Detect which cell encompasses the target text, then output its [X, Y] center coordinate. 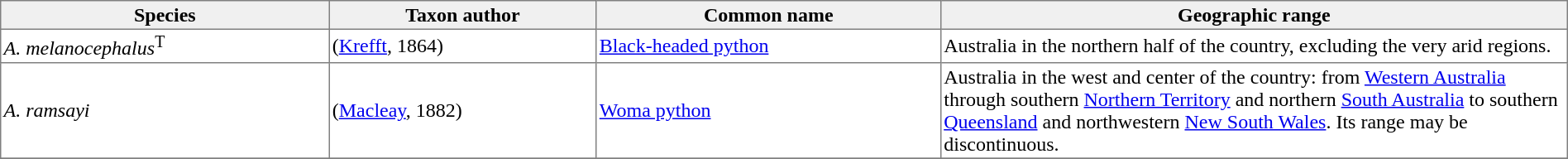
(Krefft, 1864) [463, 46]
(Macleay, 1882) [463, 111]
A. ramsayi [165, 111]
Black-headed python [768, 46]
A. melanocephalusT [165, 46]
Geographic range [1254, 15]
Taxon author [463, 15]
Woma python [768, 111]
Australia in the northern half of the country, excluding the very arid regions. [1254, 46]
Species [165, 15]
Common name [768, 15]
